Output the (X, Y) coordinate of the center of the cell containing the given text.  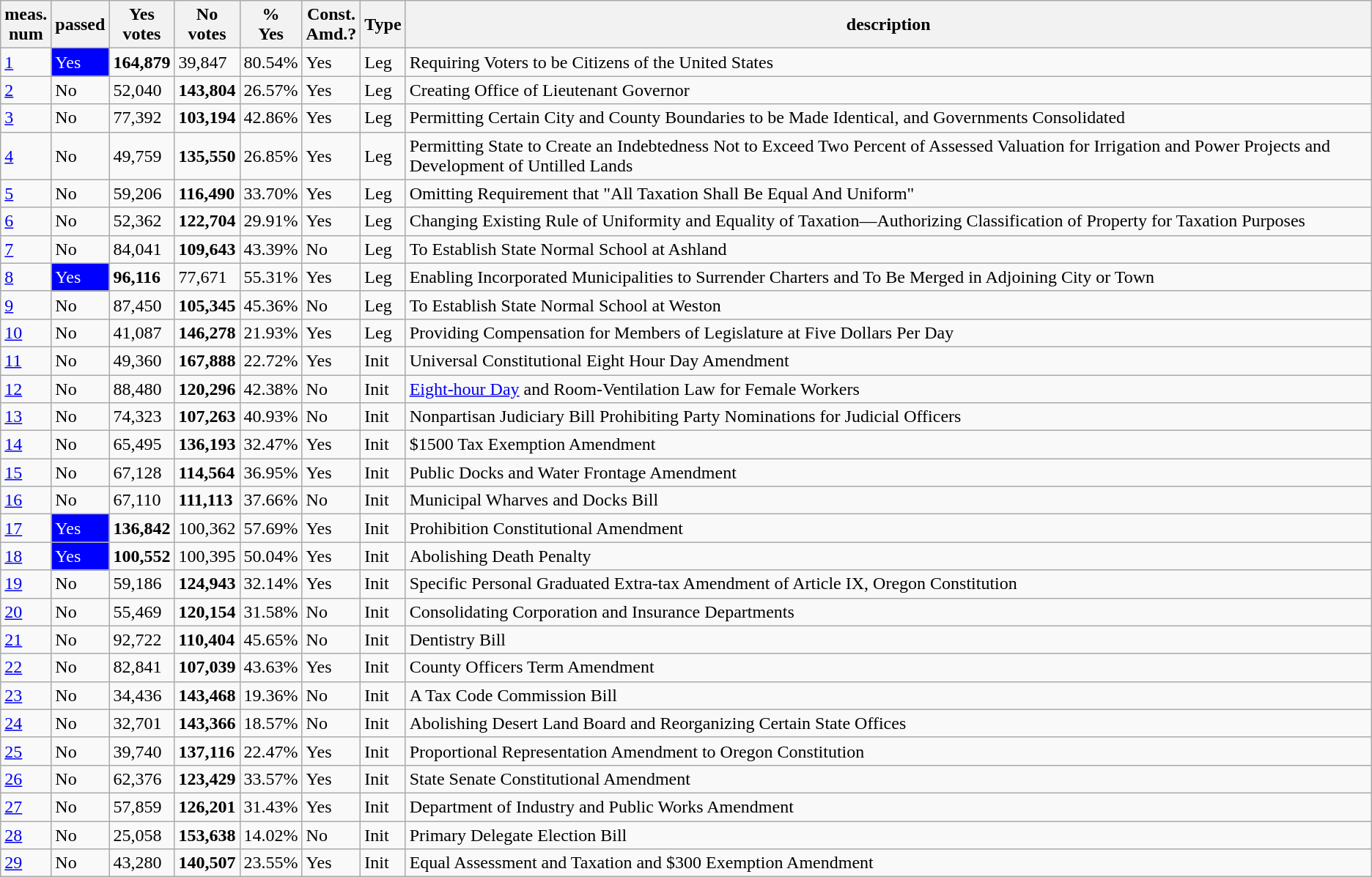
Public Docks and Water Frontage Amendment (888, 473)
Const.Amd.? (331, 25)
103,194 (207, 118)
43.63% (271, 667)
Equal Assessment and Taxation and $300 Exemption Amendment (888, 863)
34,436 (142, 695)
52,040 (142, 90)
18.57% (271, 723)
50.04% (271, 556)
122,704 (207, 221)
description (888, 25)
167,888 (207, 360)
114,564 (207, 473)
28 (26, 835)
9 (26, 305)
43.39% (271, 249)
120,154 (207, 612)
State Senate Constitutional Amendment (888, 779)
100,395 (207, 556)
Specific Personal Graduated Extra-tax Amendment of Article IX, Oregon Constitution (888, 584)
123,429 (207, 779)
Universal Constitutional Eight Hour Day Amendment (888, 360)
143,366 (207, 723)
57.69% (271, 528)
Abolishing Desert Land Board and Reorganizing Certain State Offices (888, 723)
16 (26, 500)
143,804 (207, 90)
7 (26, 249)
22.72% (271, 360)
Primary Delegate Election Bill (888, 835)
Consolidating Corporation and Insurance Departments (888, 612)
To Establish State Normal School at Weston (888, 305)
11 (26, 360)
65,495 (142, 445)
26 (26, 779)
36.95% (271, 473)
153,638 (207, 835)
8 (26, 277)
A Tax Code Commission Bill (888, 695)
37.66% (271, 500)
Creating Office of Lieutenant Governor (888, 90)
Requiring Voters to be Citizens of the United States (888, 62)
39,740 (142, 751)
137,116 (207, 751)
31.43% (271, 807)
Yesvotes (142, 25)
136,842 (142, 528)
59,186 (142, 584)
52,362 (142, 221)
59,206 (142, 193)
19.36% (271, 695)
33.70% (271, 193)
Permitting Certain City and County Boundaries to be Made Identical, and Governments Consolidated (888, 118)
67,110 (142, 500)
55,469 (142, 612)
74,323 (142, 417)
22.47% (271, 751)
21.93% (271, 333)
107,263 (207, 417)
6 (26, 221)
87,450 (142, 305)
19 (26, 584)
88,480 (142, 389)
110,404 (207, 640)
15 (26, 473)
%Yes (271, 25)
31.58% (271, 612)
To Establish State Normal School at Ashland (888, 249)
29.91% (271, 221)
109,643 (207, 249)
14 (26, 445)
Department of Industry and Public Works Amendment (888, 807)
49,360 (142, 360)
24 (26, 723)
12 (26, 389)
126,201 (207, 807)
45.65% (271, 640)
100,552 (142, 556)
143,468 (207, 695)
10 (26, 333)
124,943 (207, 584)
Enabling Incorporated Municipalities to Surrender Charters and To Be Merged in Adjoining City or Town (888, 277)
passed (81, 25)
18 (26, 556)
136,193 (207, 445)
1 (26, 62)
20 (26, 612)
41,087 (142, 333)
164,879 (142, 62)
Dentistry Bill (888, 640)
67,128 (142, 473)
27 (26, 807)
80.54% (271, 62)
105,345 (207, 305)
25 (26, 751)
107,039 (207, 667)
21 (26, 640)
135,550 (207, 155)
100,362 (207, 528)
Prohibition Constitutional Amendment (888, 528)
82,841 (142, 667)
32.47% (271, 445)
Municipal Wharves and Docks Bill (888, 500)
Omitting Requirement that "All Taxation Shall Be Equal And Uniform" (888, 193)
32,701 (142, 723)
33.57% (271, 779)
Proportional Representation Amendment to Oregon Constitution (888, 751)
23 (26, 695)
111,113 (207, 500)
Providing Compensation for Members of Legislature at Five Dollars Per Day (888, 333)
13 (26, 417)
5 (26, 193)
Abolishing Death Penalty (888, 556)
Novotes (207, 25)
42.86% (271, 118)
84,041 (142, 249)
Changing Existing Rule of Uniformity and Equality of Taxation—Authorizing Classification of Property for Taxation Purposes (888, 221)
140,507 (207, 863)
25,058 (142, 835)
92,722 (142, 640)
57,859 (142, 807)
120,296 (207, 389)
40.93% (271, 417)
55.31% (271, 277)
39,847 (207, 62)
Nonpartisan Judiciary Bill Prohibiting Party Nominations for Judicial Officers (888, 417)
3 (26, 118)
42.38% (271, 389)
32.14% (271, 584)
116,490 (207, 193)
45.36% (271, 305)
meas.num (26, 25)
2 (26, 90)
26.85% (271, 155)
77,671 (207, 277)
23.55% (271, 863)
17 (26, 528)
$1500 Tax Exemption Amendment (888, 445)
26.57% (271, 90)
62,376 (142, 779)
146,278 (207, 333)
49,759 (142, 155)
22 (26, 667)
43,280 (142, 863)
96,116 (142, 277)
Eight-hour Day and Room-Ventilation Law for Female Workers (888, 389)
4 (26, 155)
14.02% (271, 835)
77,392 (142, 118)
29 (26, 863)
County Officers Term Amendment (888, 667)
Type (383, 25)
